Identify which cell holds the provided text, then report its [x, y] central coordinate. 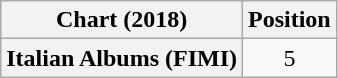
5 [290, 58]
Chart (2018) [122, 20]
Position [290, 20]
Italian Albums (FIMI) [122, 58]
